Detect which cell encompasses the target text, then output its [x, y] center coordinate. 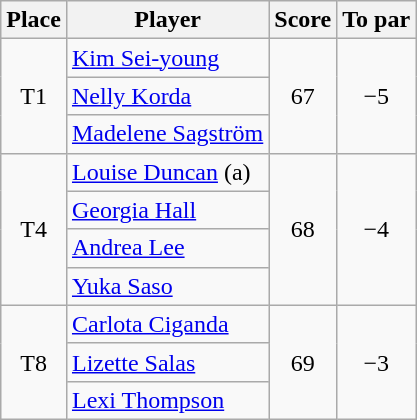
Place [34, 20]
67 [303, 96]
Yuka Saso [167, 286]
Madelene Sagström [167, 134]
−4 [376, 229]
To par [376, 20]
−3 [376, 362]
T1 [34, 96]
Player [167, 20]
T8 [34, 362]
Kim Sei-young [167, 58]
Louise Duncan (a) [167, 172]
Lexi Thompson [167, 400]
68 [303, 229]
−5 [376, 96]
Score [303, 20]
Nelly Korda [167, 96]
Carlota Ciganda [167, 324]
Georgia Hall [167, 210]
Lizette Salas [167, 362]
T4 [34, 229]
69 [303, 362]
Andrea Lee [167, 248]
